Extract the [X, Y] coordinate from the center of the cell holding the provided text.  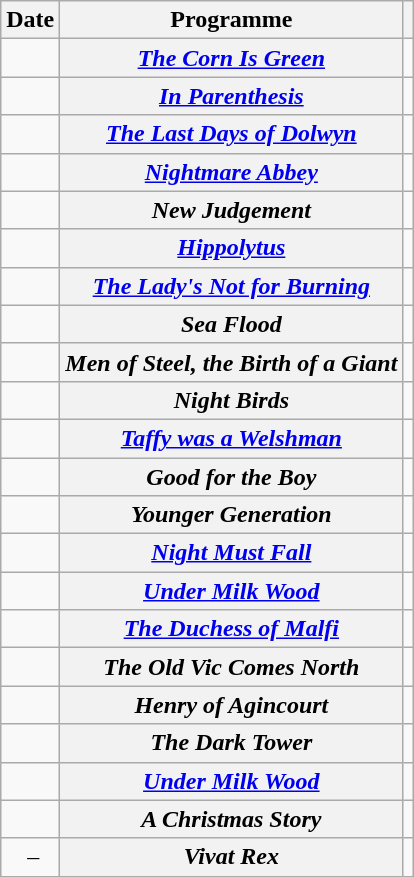
The Lady's Not for Burning [232, 286]
A Christmas Story [232, 819]
Men of Steel, the Birth of a Giant [232, 362]
Henry of Agincourt [232, 705]
Vivat Rex [232, 857]
Good for the Boy [232, 477]
In Parenthesis [232, 96]
The Old Vic Comes North [232, 667]
The Last Days of Dolwyn [232, 134]
Nightmare Abbey [232, 172]
Hippolytus [232, 248]
The Corn Is Green [232, 58]
Sea Flood [232, 324]
– [30, 857]
Night Must Fall [232, 553]
Date [30, 20]
The Duchess of Malfi [232, 629]
Younger Generation [232, 515]
New Judgement [232, 210]
The Dark Tower [232, 743]
Programme [232, 20]
Night Birds [232, 400]
Taffy was a Welshman [232, 438]
